Return the (x, y) coordinate for the center point of the cell that contains the specified text.  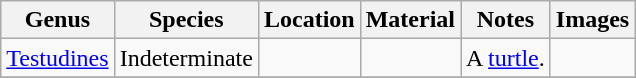
A turtle. (506, 58)
Genus (58, 20)
Location (309, 20)
Material (410, 20)
Images (592, 20)
Species (186, 20)
Notes (506, 20)
Testudines (58, 58)
Indeterminate (186, 58)
